Locate the cell with the specified text and output its [x, y] center coordinate. 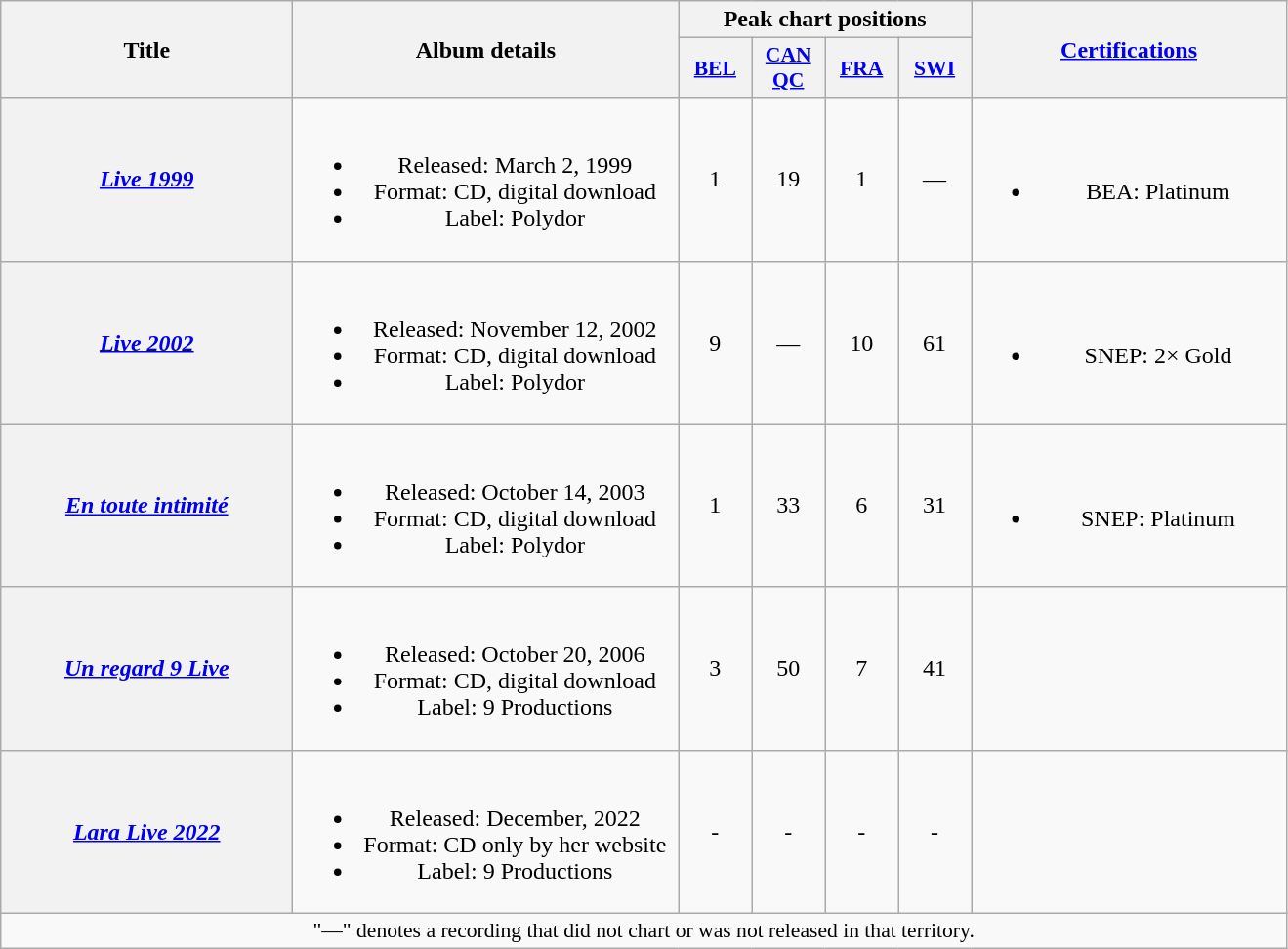
Released: November 12, 2002Format: CD, digital downloadLabel: Polydor [486, 342]
Album details [486, 49]
Peak chart positions [825, 20]
50 [789, 668]
"—" denotes a recording that did not chart or was not released in that territory. [644, 930]
SWI [935, 68]
Title [146, 49]
61 [935, 342]
7 [861, 668]
CAN QC [789, 68]
Live 2002 [146, 342]
BEA: Platinum [1129, 180]
41 [935, 668]
BEL [715, 68]
SNEP: Platinum [1129, 506]
31 [935, 506]
FRA [861, 68]
SNEP: 2× Gold [1129, 342]
3 [715, 668]
Lara Live 2022 [146, 832]
Released: October 14, 2003Format: CD, digital downloadLabel: Polydor [486, 506]
Released: March 2, 1999Format: CD, digital downloadLabel: Polydor [486, 180]
Un regard 9 Live [146, 668]
6 [861, 506]
10 [861, 342]
9 [715, 342]
19 [789, 180]
33 [789, 506]
Live 1999 [146, 180]
Released: October 20, 2006Format: CD, digital downloadLabel: 9 Productions [486, 668]
Certifications [1129, 49]
Released: December, 2022Format: CD only by her websiteLabel: 9 Productions [486, 832]
En toute intimité [146, 506]
